Search for the cell housing the specified text and yield its [X, Y] center coordinate. 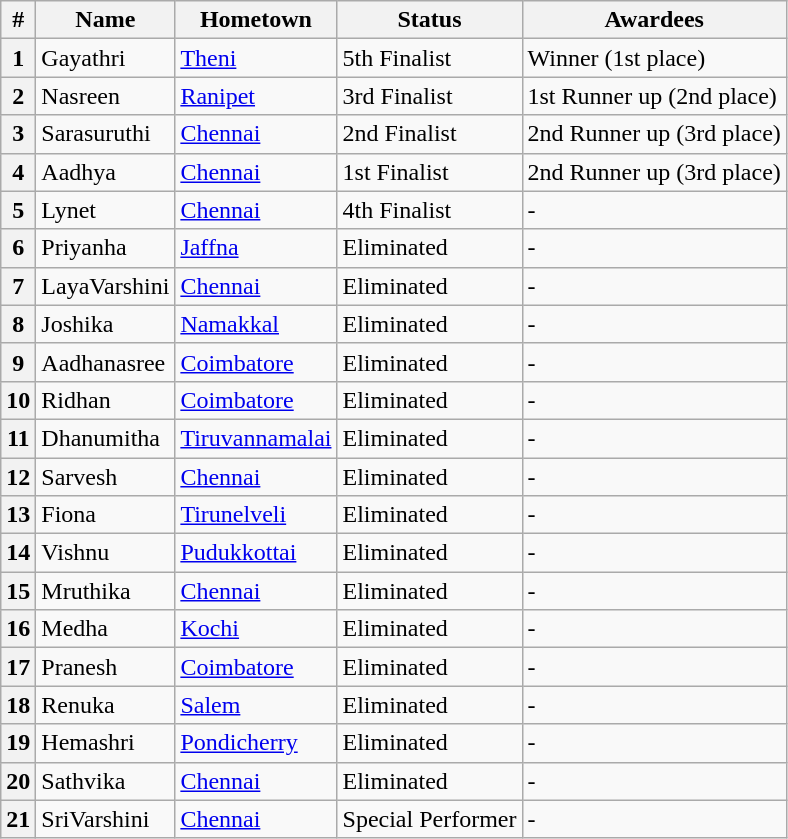
17 [18, 667]
12 [18, 477]
Hometown [256, 20]
3rd Finalist [430, 96]
Aadhanasree [106, 362]
2nd Finalist [430, 134]
Winner (1st place) [654, 58]
Nasreen [106, 96]
19 [18, 743]
16 [18, 629]
Name [106, 20]
21 [18, 819]
Special Performer [430, 819]
3 [18, 134]
Sarvesh [106, 477]
7 [18, 286]
Ridhan [106, 400]
2 [18, 96]
Dhanumitha [106, 438]
4 [18, 172]
13 [18, 515]
Gayathri [106, 58]
Namakkal [256, 324]
Theni [256, 58]
SriVarshini [106, 819]
Pudukkottai [256, 553]
Tirunelveli [256, 515]
11 [18, 438]
6 [18, 248]
Kochi [256, 629]
1st Finalist [430, 172]
Priyanha [106, 248]
1st Runner up (2nd place) [654, 96]
Jaffna [256, 248]
Renuka [106, 705]
4th Finalist [430, 210]
Pranesh [106, 667]
Lynet [106, 210]
Sathvika [106, 781]
1 [18, 58]
Joshika [106, 324]
14 [18, 553]
8 [18, 324]
Hemashri [106, 743]
LayaVarshini [106, 286]
Salem [256, 705]
Status [430, 20]
Awardees [654, 20]
Medha [106, 629]
20 [18, 781]
Ranipet [256, 96]
# [18, 20]
9 [18, 362]
Aadhya [106, 172]
10 [18, 400]
18 [18, 705]
Mruthika [106, 591]
15 [18, 591]
5th Finalist [430, 58]
Tiruvannamalai [256, 438]
Sarasuruthi [106, 134]
Fiona [106, 515]
5 [18, 210]
Vishnu [106, 553]
Pondicherry [256, 743]
